Output the (X, Y) coordinate of the center of the cell containing the given text.  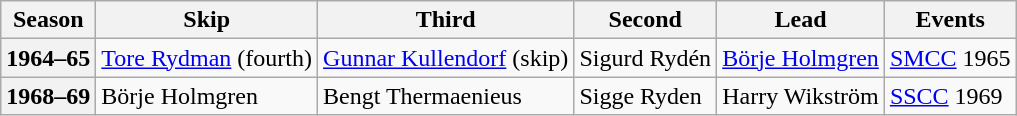
Sigurd Rydén (646, 58)
Events (950, 20)
1968–69 (48, 96)
1964–65 (48, 58)
Bengt Thermaenieus (446, 96)
Sigge Ryden (646, 96)
Tore Rydman (fourth) (207, 58)
Third (446, 20)
Skip (207, 20)
SSCC 1969 (950, 96)
Lead (801, 20)
Second (646, 20)
Season (48, 20)
Gunnar Kullendorf (skip) (446, 58)
SMCC 1965 (950, 58)
Harry Wikström (801, 96)
